Pinpoint the cell where the given text exists, returning its (X, Y) midpoint coordinate. 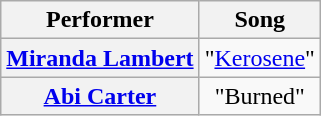
Miranda Lambert (100, 58)
Song (260, 20)
Abi Carter (100, 96)
"Burned" (260, 96)
Performer (100, 20)
"Kerosene" (260, 58)
